Extract the [X, Y] coordinate from the center of the cell holding the provided text.  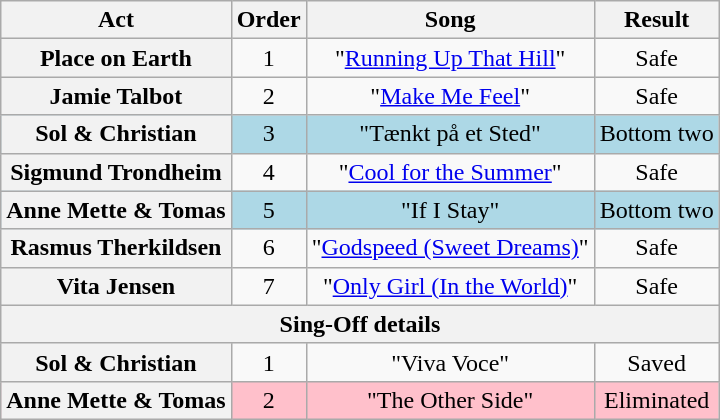
Saved [656, 362]
Song [450, 20]
7 [268, 286]
"The Other Side" [450, 400]
Jamie Talbot [116, 96]
Sigmund Trondheim [116, 172]
"Cool for the Summer" [450, 172]
"Make Me Feel" [450, 96]
Place on Earth [116, 58]
"Tænkt på et Sted" [450, 134]
Order [268, 20]
Act [116, 20]
Rasmus Therkildsen [116, 248]
5 [268, 210]
Vita Jensen [116, 286]
3 [268, 134]
"Viva Voce" [450, 362]
4 [268, 172]
"If I Stay" [450, 210]
Result [656, 20]
Eliminated [656, 400]
6 [268, 248]
"Only Girl (In the World)" [450, 286]
"Running Up That Hill" [450, 58]
Sing-Off details [360, 324]
"Godspeed (Sweet Dreams)" [450, 248]
